Output the (X, Y) coordinate of the center of the cell containing the given text.  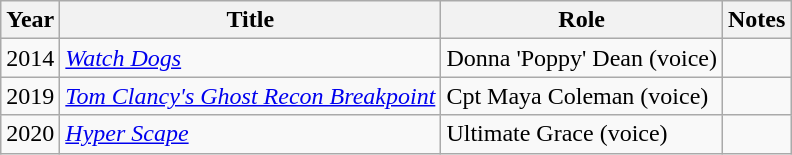
2014 (30, 58)
Hyper Scape (250, 134)
Ultimate Grace (voice) (582, 134)
Tom Clancy's Ghost Recon Breakpoint (250, 96)
Watch Dogs (250, 58)
2019 (30, 96)
Role (582, 20)
2020 (30, 134)
Donna 'Poppy' Dean (voice) (582, 58)
Title (250, 20)
Cpt Maya Coleman (voice) (582, 96)
Year (30, 20)
Notes (757, 20)
